Scan for the cell matching the given text and deliver its [X, Y] coordinate at center. 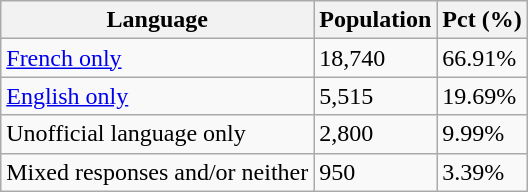
66.91% [482, 58]
950 [376, 172]
French only [158, 58]
18,740 [376, 58]
English only [158, 96]
Pct (%) [482, 20]
3.39% [482, 172]
Unofficial language only [158, 134]
2,800 [376, 134]
Mixed responses and/or neither [158, 172]
5,515 [376, 96]
Population [376, 20]
19.69% [482, 96]
9.99% [482, 134]
Language [158, 20]
